Search for the cell housing the specified text and yield its (x, y) center coordinate. 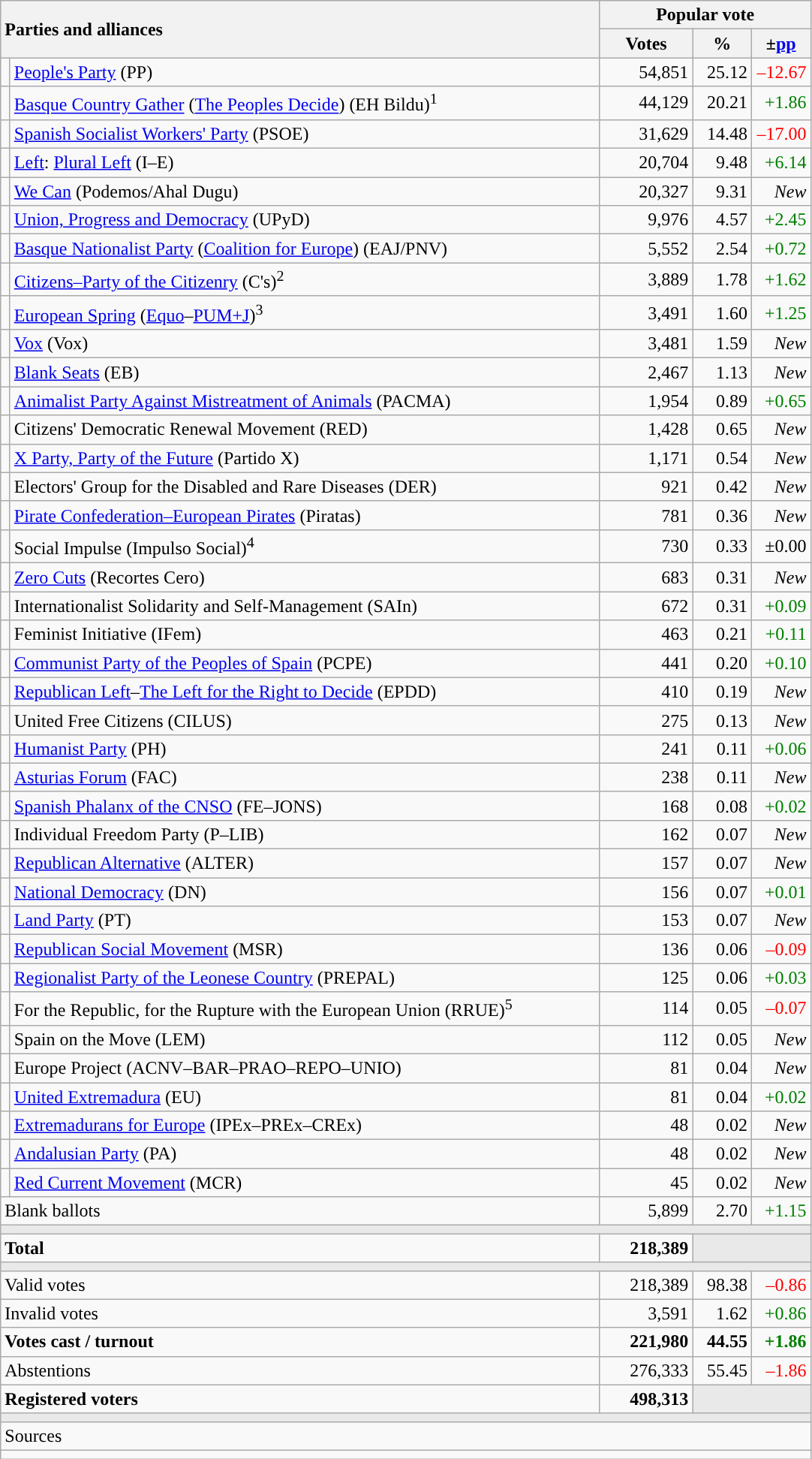
–1.86 (780, 1370)
Individual Freedom Party (P–LIB) (305, 834)
0.19 (722, 692)
31,629 (646, 134)
156 (646, 892)
136 (646, 949)
Total (300, 1248)
+0.09 (780, 606)
55.45 (722, 1370)
United Extremadura (EU) (305, 1097)
+2.45 (780, 220)
Sources (405, 1436)
Regionalist Party of the Leonese Country (PREPAL) (305, 978)
20,327 (646, 191)
–0.07 (780, 1009)
114 (646, 1009)
+1.25 (780, 312)
+1.15 (780, 1211)
Blank Seats (EB) (305, 372)
X Party, Party of the Future (Partido X) (305, 458)
921 (646, 487)
672 (646, 606)
0.20 (722, 663)
Citizens–Party of the Citizenry (C's)2 (305, 279)
112 (646, 1039)
2.70 (722, 1211)
Registered voters (300, 1399)
–17.00 (780, 134)
153 (646, 921)
Social Impulse (Impulso Social)4 (305, 547)
European Spring (Equo–PUM+J)3 (305, 312)
98.38 (722, 1285)
Asturias Forum (FAC) (305, 777)
Europe Project (ACNV–BAR–PRAO–REPO–UNIO) (305, 1068)
3,889 (646, 279)
–12.67 (780, 72)
2,467 (646, 372)
275 (646, 720)
54,851 (646, 72)
Votes cast / turnout (300, 1342)
Republican Alternative (ALTER) (305, 864)
Internationalist Solidarity and Self-Management (SAIn) (305, 606)
1.60 (722, 312)
Humanist Party (PH) (305, 749)
Animalist Party Against Mistreatment of Animals (PACMA) (305, 401)
United Free Citizens (CILUS) (305, 720)
25.12 (722, 72)
Spanish Socialist Workers' Party (PSOE) (305, 134)
+0.11 (780, 635)
+6.14 (780, 163)
Blank ballots (300, 1211)
±pp (780, 44)
20,704 (646, 163)
0.33 (722, 547)
Andalusian Party (PA) (305, 1154)
1,954 (646, 401)
People's Party (PP) (305, 72)
Red Current Movement (MCR) (305, 1183)
+0.86 (780, 1313)
Spain on the Move (LEM) (305, 1039)
1.62 (722, 1313)
+0.65 (780, 401)
Votes (646, 44)
Republican Social Movement (MSR) (305, 949)
Parties and alliances (300, 29)
% (722, 44)
1.78 (722, 279)
Popular vote (705, 15)
276,333 (646, 1370)
0.13 (722, 720)
9.48 (722, 163)
0.08 (722, 806)
Pirate Confederation–European Pirates (Piratas) (305, 515)
238 (646, 777)
4.57 (722, 220)
498,313 (646, 1399)
9.31 (722, 191)
3,491 (646, 312)
Land Party (PT) (305, 921)
5,899 (646, 1211)
5,552 (646, 249)
Zero Cuts (Recortes Cero) (305, 577)
+0.03 (780, 978)
162 (646, 834)
Vox (Vox) (305, 344)
Basque Nationalist Party (Coalition for Europe) (EAJ/PNV) (305, 249)
410 (646, 692)
1,171 (646, 458)
781 (646, 515)
1,428 (646, 430)
–0.86 (780, 1285)
+0.01 (780, 892)
0.42 (722, 487)
–0.09 (780, 949)
3,591 (646, 1313)
0.65 (722, 430)
221,980 (646, 1342)
For the Republic, for the Rupture with the European Union (RRUE)5 (305, 1009)
Invalid votes (300, 1313)
Left: Plural Left (I–E) (305, 163)
Citizens' Democratic Renewal Movement (RED) (305, 430)
We Can (Podemos/Ahal Dugu) (305, 191)
0.54 (722, 458)
+0.10 (780, 663)
Communist Party of the Peoples of Spain (PCPE) (305, 663)
45 (646, 1183)
+1.62 (780, 279)
125 (646, 978)
3,481 (646, 344)
683 (646, 577)
1.59 (722, 344)
±0.00 (780, 547)
0.21 (722, 635)
Union, Progress and Democracy (UPyD) (305, 220)
730 (646, 547)
463 (646, 635)
44,129 (646, 104)
Feminist Initiative (IFem) (305, 635)
Valid votes (300, 1285)
0.89 (722, 401)
Republican Left–The Left for the Right to Decide (EPDD) (305, 692)
9,976 (646, 220)
441 (646, 663)
14.48 (722, 134)
168 (646, 806)
Abstentions (300, 1370)
0.36 (722, 515)
44.55 (722, 1342)
National Democracy (DN) (305, 892)
Extremadurans for Europe (IPEx–PREx–CREx) (305, 1126)
1.13 (722, 372)
241 (646, 749)
+0.72 (780, 249)
157 (646, 864)
Spanish Phalanx of the CNSO (FE–JONS) (305, 806)
20.21 (722, 104)
+0.06 (780, 749)
2.54 (722, 249)
Basque Country Gather (The Peoples Decide) (EH Bildu)1 (305, 104)
Electors' Group for the Disabled and Rare Diseases (DER) (305, 487)
